Locate the cell with the specified text and output its (x, y) center coordinate. 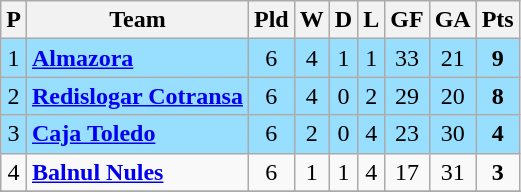
D (343, 20)
Balnul Nules (137, 172)
21 (452, 58)
P (14, 20)
GF (407, 20)
Redislogar Cotransa (137, 96)
31 (452, 172)
Caja Toledo (137, 134)
GA (452, 20)
9 (498, 58)
Pld (271, 20)
Team (137, 20)
8 (498, 96)
Pts (498, 20)
Almazora (137, 58)
23 (407, 134)
29 (407, 96)
L (372, 20)
33 (407, 58)
W (312, 20)
30 (452, 134)
17 (407, 172)
20 (452, 96)
